Detect which cell encompasses the target text, then output its [X, Y] center coordinate. 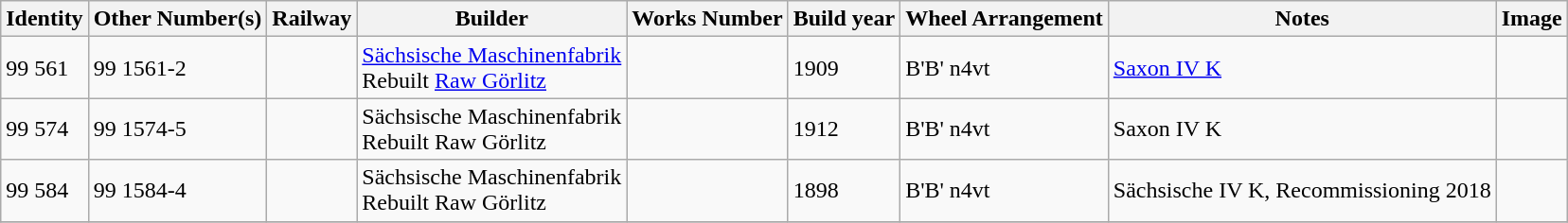
Works Number [707, 19]
Notes [1302, 19]
99 584 [45, 191]
99 561 [45, 68]
Sächsische IV K, Recommissioning 2018 [1302, 191]
1912 [844, 129]
1898 [844, 191]
Builder [492, 19]
99 1561-2 [178, 68]
Railway [312, 19]
Other Number(s) [178, 19]
99 574 [45, 129]
Wheel Arrangement [1005, 19]
Image [1532, 19]
99 1574-5 [178, 129]
1909 [844, 68]
Build year [844, 19]
Identity [45, 19]
99 1584-4 [178, 191]
